Provide the (X, Y) coordinate of the cell's center where the given text is located.  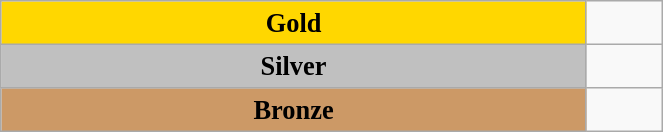
Silver (294, 66)
Bronze (294, 109)
Gold (294, 22)
